Pinpoint the cell where the given text exists, returning its (X, Y) midpoint coordinate. 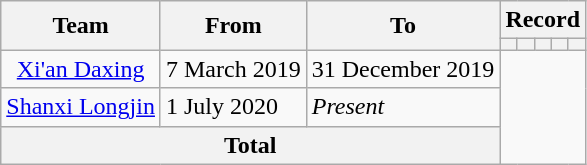
Shanxi Longjin (81, 107)
7 March 2019 (233, 69)
31 December 2019 (403, 69)
From (233, 26)
Xi'an Daxing (81, 69)
To (403, 26)
Total (250, 145)
Team (81, 26)
Present (403, 107)
1 July 2020 (233, 107)
Record (543, 20)
